Search for the cell housing the specified text and yield its (x, y) center coordinate. 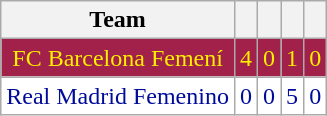
Team (118, 20)
1 (292, 58)
5 (292, 96)
FC Barcelona Femení (118, 58)
4 (246, 58)
Real Madrid Femenino (118, 96)
